Search for the cell housing the specified text and yield its (X, Y) center coordinate. 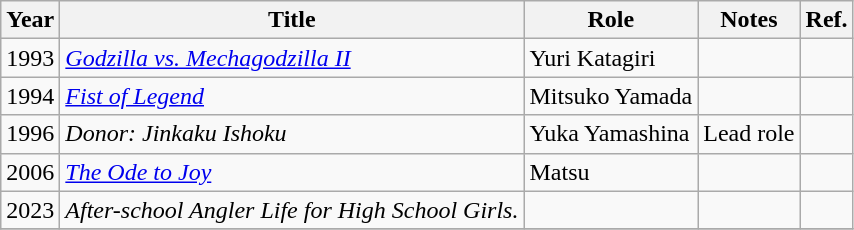
Fist of Legend (292, 96)
Mitsuko Yamada (611, 96)
Yuka Yamashina (611, 134)
Role (611, 20)
The Ode to Joy (292, 172)
Yuri Katagiri (611, 58)
Donor: Jinkaku Ishoku (292, 134)
Matsu (611, 172)
2023 (30, 210)
Notes (749, 20)
Lead role (749, 134)
1996 (30, 134)
Year (30, 20)
After-school Angler Life for High School Girls. (292, 210)
Ref. (826, 20)
Godzilla vs. Mechagodzilla II (292, 58)
2006 (30, 172)
1993 (30, 58)
Title (292, 20)
1994 (30, 96)
